Pinpoint the cell where the given text exists, returning its [X, Y] midpoint coordinate. 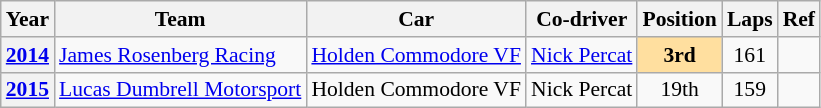
Year [28, 19]
161 [750, 55]
Position [679, 19]
3rd [679, 55]
2015 [28, 90]
2014 [28, 55]
159 [750, 90]
James Rosenberg Racing [180, 55]
Lucas Dumbrell Motorsport [180, 90]
Ref [799, 19]
Co-driver [582, 19]
Car [416, 19]
Laps [750, 19]
Team [180, 19]
19th [679, 90]
